Find where the given text appears and provide that cell's center as [X, Y] coordinate. 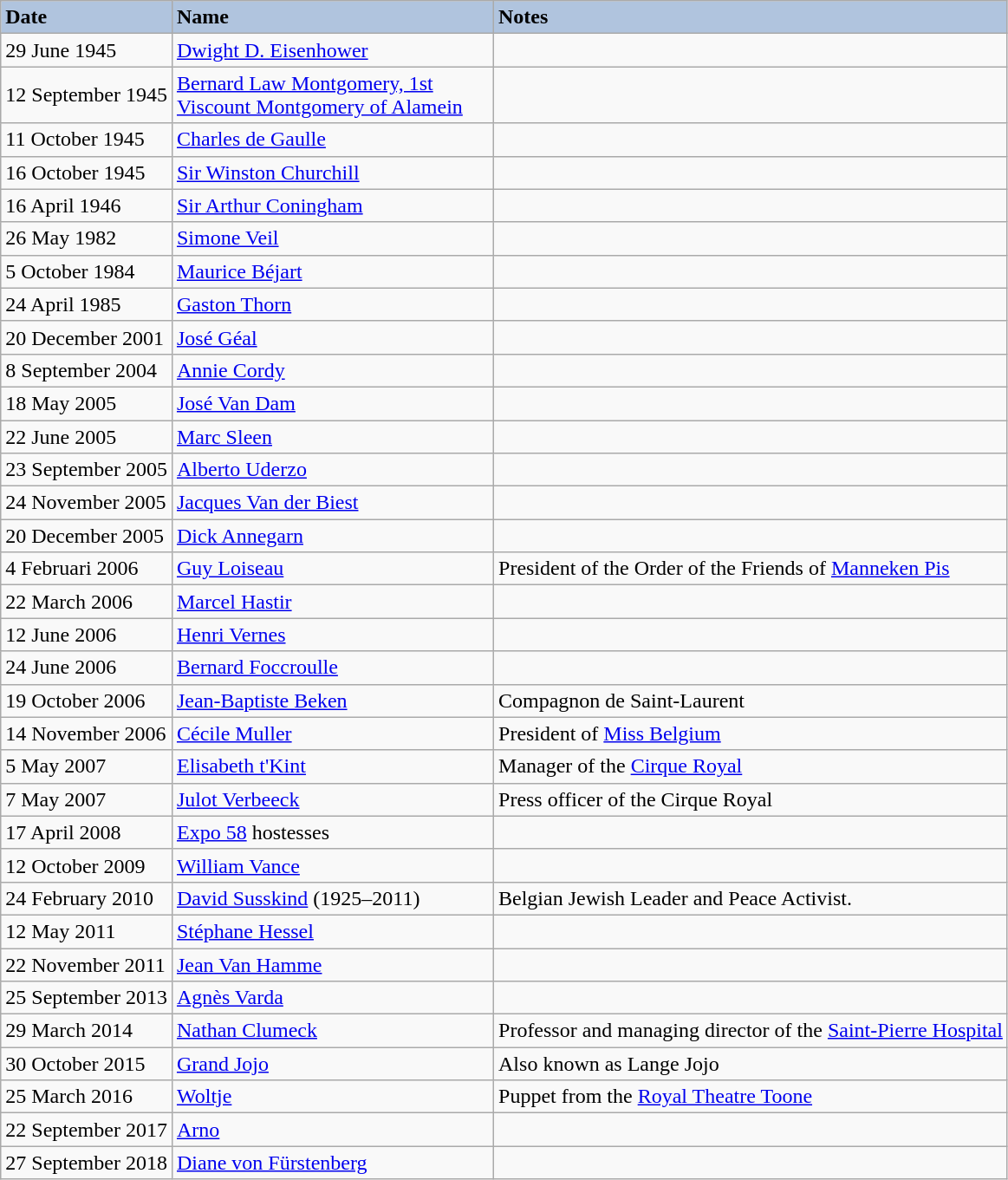
Sir Arthur Coningham [333, 205]
22 September 2017 [87, 1130]
5 October 1984 [87, 271]
11 October 1945 [87, 140]
Name [333, 17]
Alberto Uderzo [333, 470]
Simone Veil [333, 238]
Arno [333, 1130]
Julot Verbeeck [333, 799]
5 May 2007 [87, 766]
Elisabeth t'Kint [333, 766]
Maurice Béjart [333, 271]
4 Februari 2006 [87, 569]
Also known as Lange Jojo [751, 1064]
Jean Van Hamme [333, 965]
Dick Annegarn [333, 536]
Agnès Varda [333, 998]
24 November 2005 [87, 503]
Woltje [333, 1097]
23 September 2005 [87, 470]
José Géal [333, 337]
29 March 2014 [87, 1031]
Henri Vernes [333, 635]
Notes [751, 17]
Professor and managing director of the Saint-Pierre Hospital [751, 1031]
24 February 2010 [87, 898]
Stéphane Hessel [333, 931]
16 October 1945 [87, 173]
Jean-Baptiste Beken [333, 701]
7 May 2007 [87, 799]
Jacques Van der Biest [333, 503]
Diane von Fürstenberg [333, 1163]
Bernard Law Montgomery, 1st Viscount Montgomery of Alamein [333, 95]
Puppet from the Royal Theatre Toone [751, 1097]
Marcel Hastir [333, 602]
12 October 2009 [87, 865]
12 September 1945 [87, 95]
Dwight D. Eisenhower [333, 50]
Sir Winston Churchill [333, 173]
24 April 1985 [87, 304]
David Susskind (1925–2011) [333, 898]
26 May 1982 [87, 238]
Charles de Gaulle [333, 140]
12 June 2006 [87, 635]
29 June 1945 [87, 50]
27 September 2018 [87, 1163]
14 November 2006 [87, 733]
Compagnon de Saint-Laurent [751, 701]
Marc Sleen [333, 436]
President of the Order of the Friends of Manneken Pis [751, 569]
Belgian Jewish Leader and Peace Activist. [751, 898]
20 December 2005 [87, 536]
17 April 2008 [87, 832]
18 May 2005 [87, 403]
22 March 2006 [87, 602]
Gaston Thorn [333, 304]
19 October 2006 [87, 701]
Press officer of the Cirque Royal [751, 799]
20 December 2001 [87, 337]
25 March 2016 [87, 1097]
25 September 2013 [87, 998]
Guy Loiseau [333, 569]
Grand Jojo [333, 1064]
30 October 2015 [87, 1064]
José Van Dam [333, 403]
Bernard Foccroulle [333, 668]
Cécile Muller [333, 733]
16 April 1946 [87, 205]
24 June 2006 [87, 668]
Nathan Clumeck [333, 1031]
Manager of the Cirque Royal [751, 766]
Date [87, 17]
12 May 2011 [87, 931]
22 June 2005 [87, 436]
Annie Cordy [333, 370]
William Vance [333, 865]
President of Miss Belgium [751, 733]
Expo 58 hostesses [333, 832]
22 November 2011 [87, 965]
8 September 2004 [87, 370]
